Determine the [X, Y] coordinate at the center of the cell enclosing the given text.  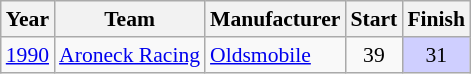
Oldsmobile [275, 55]
Start [374, 19]
Aroneck Racing [130, 55]
1990 [28, 55]
Team [130, 19]
Year [28, 19]
Manufacturer [275, 19]
Finish [436, 19]
31 [436, 55]
39 [374, 55]
